Search for the cell housing the specified text and yield its [x, y] center coordinate. 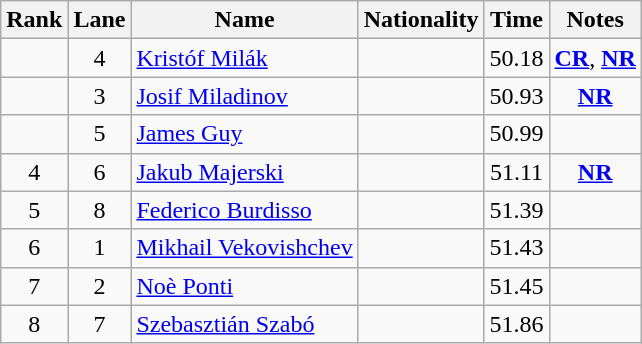
James Guy [244, 134]
50.99 [516, 134]
Nationality [421, 20]
Notes [595, 20]
Mikhail Vekovishchev [244, 248]
50.93 [516, 96]
2 [100, 286]
51.43 [516, 248]
Name [244, 20]
Federico Burdisso [244, 210]
Kristóf Milák [244, 58]
Szebasztián Szabó [244, 324]
51.45 [516, 286]
51.86 [516, 324]
Lane [100, 20]
51.11 [516, 172]
Time [516, 20]
50.18 [516, 58]
1 [100, 248]
Josif Miladinov [244, 96]
51.39 [516, 210]
CR, NR [595, 58]
Noè Ponti [244, 286]
Jakub Majerski [244, 172]
Rank [34, 20]
3 [100, 96]
